Identify which cell holds the provided text, then report its [x, y] central coordinate. 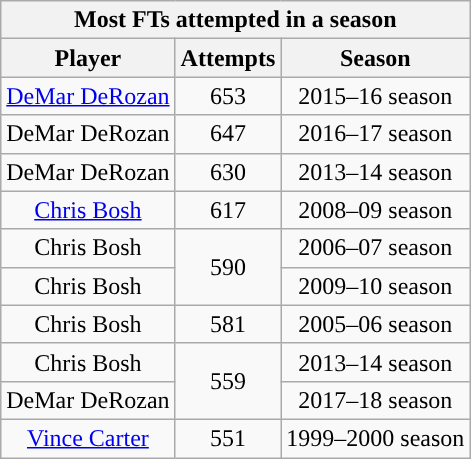
2015–16 season [376, 96]
653 [228, 96]
Season [376, 58]
551 [228, 438]
Vince Carter [88, 438]
630 [228, 172]
Player [88, 58]
1999–2000 season [376, 438]
Attempts [228, 58]
617 [228, 210]
Most FTs attempted in a season [236, 20]
559 [228, 381]
2008–09 season [376, 210]
647 [228, 134]
590 [228, 267]
2009–10 season [376, 286]
2006–07 season [376, 248]
2016–17 season [376, 134]
581 [228, 324]
2005–06 season [376, 324]
2017–18 season [376, 400]
